For the text-containing cell, return its midpoint in [x, y] coordinate format. 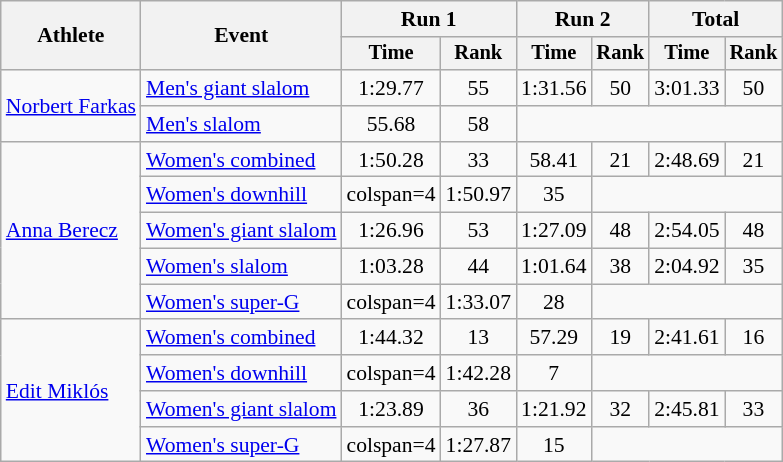
Anna Berecz [71, 231]
32 [621, 409]
58.41 [554, 160]
Men's giant slalom [242, 88]
55 [478, 88]
57.29 [554, 338]
58 [478, 124]
Event [242, 36]
1:50.28 [390, 160]
1:03.28 [390, 267]
1:33.07 [478, 302]
1:44.32 [390, 338]
44 [478, 267]
Athlete [71, 36]
38 [621, 267]
Women's super-G [242, 302]
Run 1 [428, 19]
53 [478, 231]
3:01.33 [686, 88]
2:04.92 [686, 267]
1:01.64 [554, 267]
1:27.09 [554, 231]
1:31.56 [554, 88]
Norbert Farkas [71, 106]
13 [478, 338]
1:50.97 [478, 195]
36 [478, 409]
2:41.61 [686, 338]
1:21.92 [554, 409]
19 [621, 338]
Run 2 [582, 19]
2:45.81 [686, 409]
1:42.28 [478, 373]
1:26.96 [390, 231]
2:54.05 [686, 231]
Edit Miklós [71, 391]
7 [554, 373]
Women's slalom [242, 267]
1:23.89 [390, 409]
28 [554, 302]
55.68 [390, 124]
2:48.69 [686, 160]
16 [754, 338]
1:29.77 [390, 88]
Total [716, 19]
Men's slalom [242, 124]
